Extract the (X, Y) coordinate from the center of the cell holding the provided text.  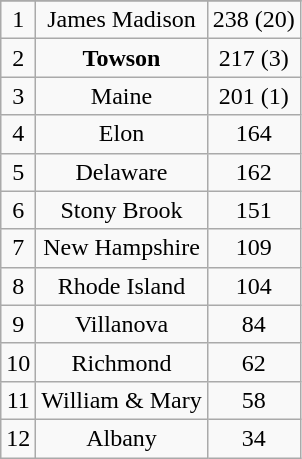
Maine (122, 96)
109 (254, 248)
Stony Brook (122, 210)
8 (18, 286)
Delaware (122, 172)
1 (18, 20)
James Madison (122, 20)
Elon (122, 134)
151 (254, 210)
34 (254, 438)
Villanova (122, 324)
2 (18, 58)
58 (254, 400)
217 (3) (254, 58)
5 (18, 172)
6 (18, 210)
3 (18, 96)
New Hampshire (122, 248)
238 (20) (254, 20)
162 (254, 172)
12 (18, 438)
10 (18, 362)
9 (18, 324)
4 (18, 134)
Richmond (122, 362)
Towson (122, 58)
William & Mary (122, 400)
Albany (122, 438)
201 (1) (254, 96)
11 (18, 400)
Rhode Island (122, 286)
164 (254, 134)
104 (254, 286)
7 (18, 248)
62 (254, 362)
84 (254, 324)
